Search for the cell housing the specified text and yield its (X, Y) center coordinate. 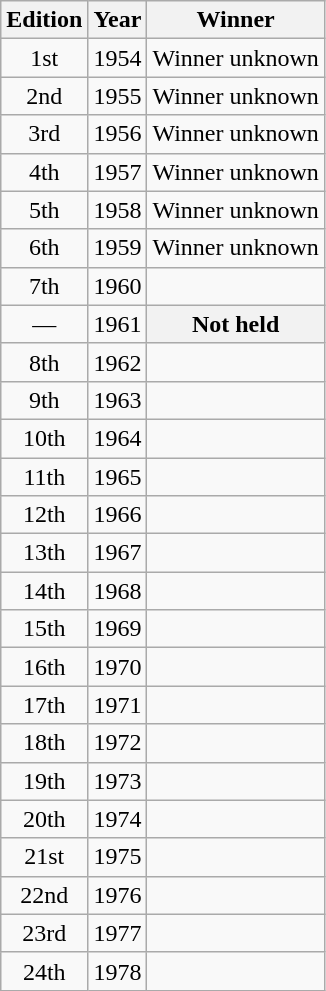
1964 (118, 438)
Not held (236, 324)
1974 (118, 819)
23rd (44, 933)
1976 (118, 895)
17th (44, 705)
1963 (118, 400)
9th (44, 400)
1977 (118, 933)
Winner (236, 20)
14th (44, 591)
1972 (118, 743)
1965 (118, 477)
5th (44, 210)
1958 (118, 210)
19th (44, 781)
1966 (118, 515)
1956 (118, 134)
1975 (118, 857)
1978 (118, 971)
1968 (118, 591)
21st (44, 857)
1961 (118, 324)
10th (44, 438)
6th (44, 248)
1962 (118, 362)
24th (44, 971)
8th (44, 362)
11th (44, 477)
7th (44, 286)
1973 (118, 781)
1969 (118, 629)
Edition (44, 20)
Year (118, 20)
4th (44, 172)
12th (44, 515)
1954 (118, 58)
22nd (44, 895)
1st (44, 58)
1970 (118, 667)
1957 (118, 172)
3rd (44, 134)
18th (44, 743)
15th (44, 629)
2nd (44, 96)
1960 (118, 286)
1959 (118, 248)
13th (44, 553)
1955 (118, 96)
1971 (118, 705)
20th (44, 819)
16th (44, 667)
— (44, 324)
1967 (118, 553)
